For the text-containing cell, return its midpoint in (x, y) coordinate format. 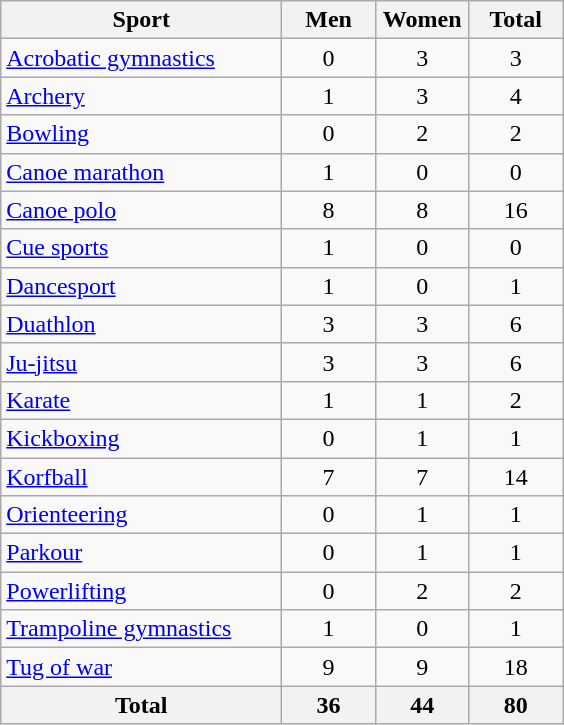
Korfball (142, 477)
Men (329, 20)
Kickboxing (142, 438)
Dancesport (142, 286)
Canoe polo (142, 210)
Parkour (142, 553)
16 (516, 210)
Ju-jitsu (142, 362)
80 (516, 705)
Canoe marathon (142, 172)
Archery (142, 96)
Sport (142, 20)
4 (516, 96)
Bowling (142, 134)
Duathlon (142, 324)
Cue sports (142, 248)
Trampoline gymnastics (142, 629)
44 (422, 705)
Acrobatic gymnastics (142, 58)
Powerlifting (142, 591)
18 (516, 667)
Tug of war (142, 667)
36 (329, 705)
Women (422, 20)
Orienteering (142, 515)
14 (516, 477)
Karate (142, 400)
